Pinpoint the cell where the given text exists, returning its (x, y) midpoint coordinate. 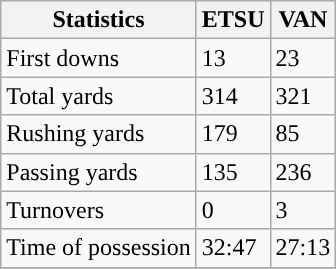
32:47 (233, 248)
85 (303, 134)
321 (303, 96)
135 (233, 172)
Turnovers (99, 210)
314 (233, 96)
Passing yards (99, 172)
First downs (99, 58)
27:13 (303, 248)
13 (233, 58)
Statistics (99, 20)
23 (303, 58)
Total yards (99, 96)
179 (233, 134)
Time of possession (99, 248)
0 (233, 210)
3 (303, 210)
ETSU (233, 20)
Rushing yards (99, 134)
236 (303, 172)
VAN (303, 20)
